Extract the [x, y] coordinate from the center of the cell holding the provided text.  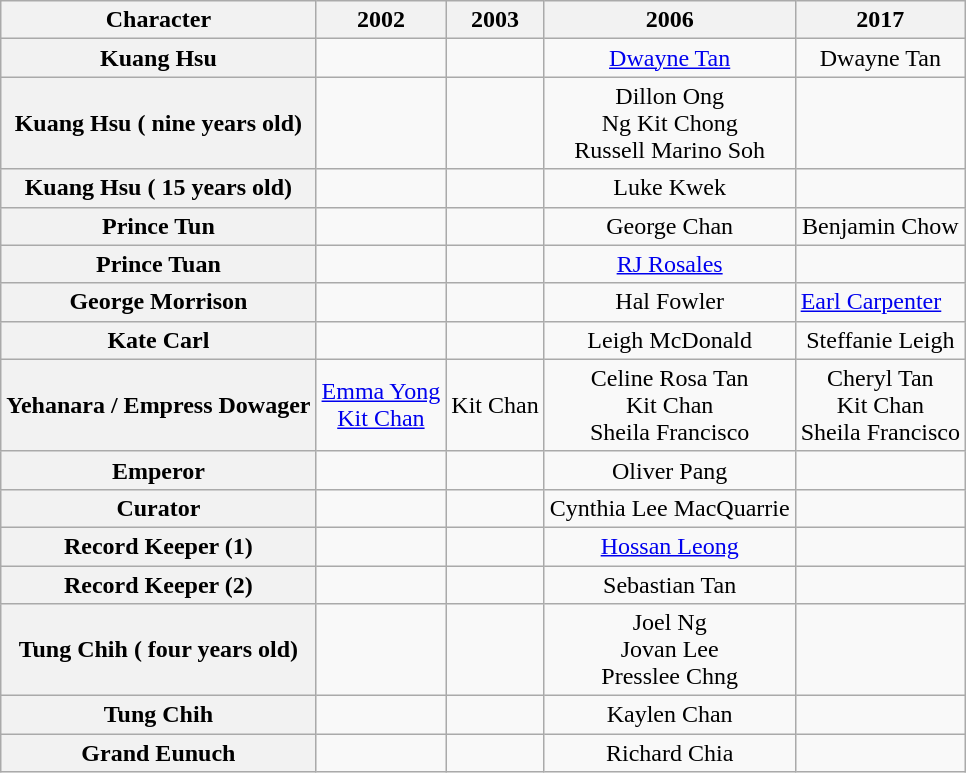
Richard Chia [670, 753]
Kuang Hsu ( nine years old) [158, 123]
Steffanie Leigh [880, 340]
2006 [670, 20]
Tung Chih ( four years old) [158, 650]
Kuang Hsu ( 15 years old) [158, 188]
Character [158, 20]
George Chan [670, 226]
Curator [158, 508]
George Morrison [158, 302]
RJ Rosales [670, 264]
Kuang Hsu [158, 58]
Emperor [158, 470]
Celine Rosa TanKit ChanSheila Francisco [670, 405]
2003 [495, 20]
Record Keeper (1) [158, 546]
Grand Eunuch [158, 753]
Record Keeper (2) [158, 585]
Kate Carl [158, 340]
2002 [381, 20]
Luke Kwek [670, 188]
Leigh McDonald [670, 340]
Hal Fowler [670, 302]
Prince Tuan [158, 264]
Cheryl TanKit ChanSheila Francisco [880, 405]
Tung Chih [158, 715]
Benjamin Chow [880, 226]
Kaylen Chan [670, 715]
Dillon OngNg Kit ChongRussell Marino Soh [670, 123]
Prince Tun [158, 226]
Yehanara / Empress Dowager [158, 405]
Joel NgJovan LeePresslee Chng [670, 650]
Sebastian Tan [670, 585]
Cynthia Lee MacQuarrie [670, 508]
Kit Chan [495, 405]
Hossan Leong [670, 546]
Emma YongKit Chan [381, 405]
2017 [880, 20]
Earl Carpenter [880, 302]
Oliver Pang [670, 470]
